Determine the [x, y] coordinate at the center of the cell enclosing the given text.  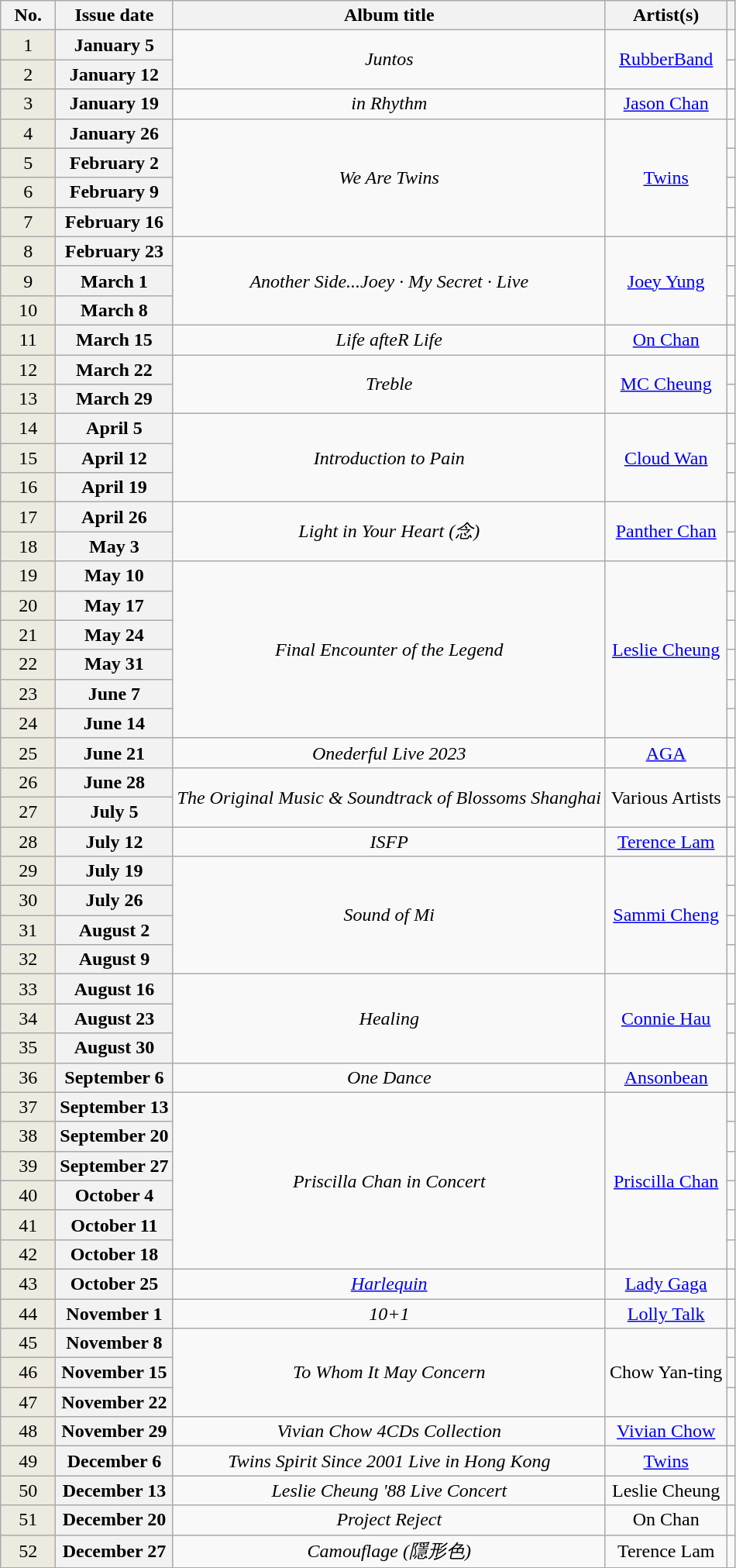
Treble [389, 384]
No. [28, 16]
35 [28, 1048]
45 [28, 1343]
August 30 [115, 1048]
50 [28, 1490]
March 1 [115, 281]
in Rhythm [389, 104]
May 10 [115, 576]
37 [28, 1107]
Another Side...Joey · My Secret · Live [389, 281]
Harlequin [389, 1284]
June 14 [115, 723]
June 28 [115, 782]
48 [28, 1432]
RubberBand [665, 60]
May 24 [115, 635]
May 17 [115, 605]
September 6 [115, 1077]
44 [28, 1314]
December 13 [115, 1490]
16 [28, 488]
Artist(s) [665, 16]
January 5 [115, 45]
34 [28, 1018]
40 [28, 1195]
25 [28, 753]
38 [28, 1136]
November 8 [115, 1343]
12 [28, 370]
46 [28, 1373]
November 1 [115, 1314]
9 [28, 281]
April 5 [115, 429]
23 [28, 694]
July 26 [115, 901]
MC Cheung [665, 384]
22 [28, 664]
March 15 [115, 339]
April 19 [115, 488]
11 [28, 339]
June 7 [115, 694]
7 [28, 222]
February 16 [115, 222]
Sammi Cheng [665, 915]
February 23 [115, 251]
January 12 [115, 74]
4 [28, 133]
January 19 [115, 104]
The Original Music & Soundtrack of Blossoms Shanghai [389, 797]
September 20 [115, 1136]
March 8 [115, 310]
One Dance [389, 1077]
December 6 [115, 1461]
November 22 [115, 1402]
2 [28, 74]
Priscilla Chan [665, 1180]
1 [28, 45]
19 [28, 576]
August 23 [115, 1018]
14 [28, 429]
August 16 [115, 989]
December 27 [115, 1552]
November 15 [115, 1373]
Joey Yung [665, 281]
52 [28, 1552]
May 31 [115, 664]
24 [28, 723]
10 [28, 310]
33 [28, 989]
April 26 [115, 517]
Vivian Chow [665, 1432]
Leslie Cheung '88 Live Concert [389, 1490]
Various Artists [665, 797]
January 26 [115, 133]
October 4 [115, 1195]
Album title [389, 16]
October 25 [115, 1284]
15 [28, 458]
February 9 [115, 192]
41 [28, 1225]
26 [28, 782]
Camouflage (隱形色) [389, 1552]
March 22 [115, 370]
47 [28, 1402]
December 20 [115, 1520]
Cloud Wan [665, 458]
28 [28, 841]
September 13 [115, 1107]
Introduction to Pain [389, 458]
June 21 [115, 753]
March 29 [115, 399]
31 [28, 930]
Issue date [115, 16]
10+1 [389, 1314]
August 2 [115, 930]
Onederful Live 2023 [389, 753]
Project Reject [389, 1520]
Twins Spirit Since 2001 Live in Hong Kong [389, 1461]
August 9 [115, 960]
36 [28, 1077]
39 [28, 1166]
27 [28, 812]
21 [28, 635]
July 19 [115, 871]
We Are Twins [389, 177]
April 12 [115, 458]
Final Encounter of the Legend [389, 650]
May 3 [115, 546]
Vivian Chow 4CDs Collection [389, 1432]
29 [28, 871]
October 11 [115, 1225]
3 [28, 104]
49 [28, 1461]
Healing [389, 1018]
To Whom It May Concern [389, 1373]
Light in Your Heart (念) [389, 532]
51 [28, 1520]
Jason Chan [665, 104]
November 29 [115, 1432]
Juntos [389, 60]
July 5 [115, 812]
43 [28, 1284]
Priscilla Chan in Concert [389, 1180]
October 18 [115, 1254]
17 [28, 517]
Chow Yan-ting [665, 1373]
ISFP [389, 841]
30 [28, 901]
32 [28, 960]
13 [28, 399]
18 [28, 546]
Connie Hau [665, 1018]
AGA [665, 753]
Sound of Mi [389, 915]
Life afteR Life [389, 339]
July 12 [115, 841]
February 2 [115, 163]
Panther Chan [665, 532]
Ansonbean [665, 1077]
6 [28, 192]
8 [28, 251]
Lolly Talk [665, 1314]
Lady Gaga [665, 1284]
5 [28, 163]
20 [28, 605]
September 27 [115, 1166]
42 [28, 1254]
